Output the (X, Y) coordinate of the center of the cell containing the given text.  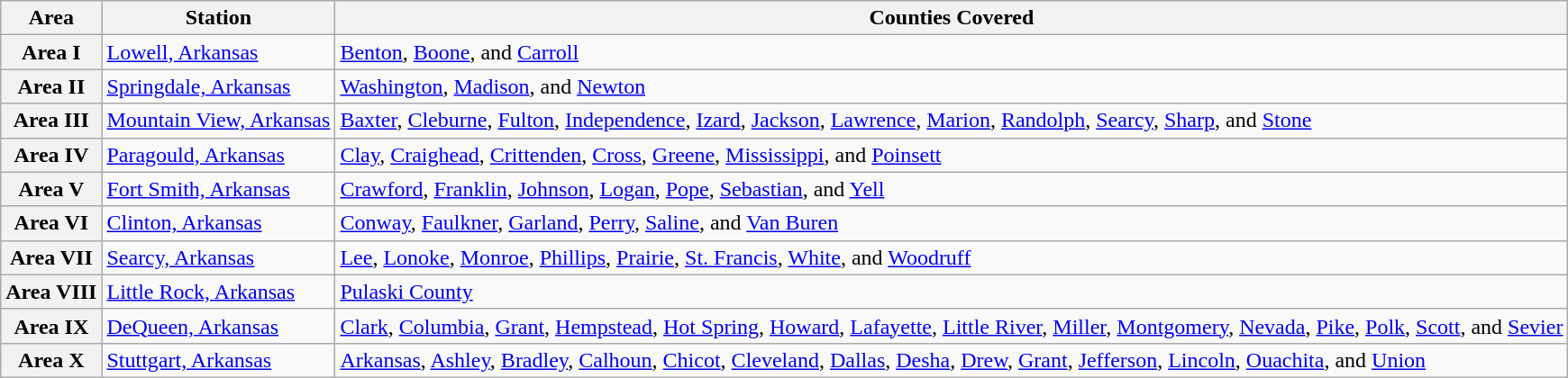
Area V (51, 189)
Counties Covered (952, 18)
Crawford, Franklin, Johnson, Logan, Pope, Sebastian, and Yell (952, 189)
Area VII (51, 257)
Fort Smith, Arkansas (218, 189)
Area X (51, 360)
Stuttgart, Arkansas (218, 360)
Area II (51, 86)
Lee, Lonoke, Monroe, Phillips, Prairie, St. Francis, White, and Woodruff (952, 257)
Area VIII (51, 292)
Arkansas, Ashley, Bradley, Calhoun, Chicot, Cleveland, Dallas, Desha, Drew, Grant, Jefferson, Lincoln, Ouachita, and Union (952, 360)
Pulaski County (952, 292)
Little Rock, Arkansas (218, 292)
Benton, Boone, and Carroll (952, 52)
Washington, Madison, and Newton (952, 86)
Mountain View, Arkansas (218, 121)
Clinton, Arkansas (218, 223)
DeQueen, Arkansas (218, 326)
Springdale, Arkansas (218, 86)
Station (218, 18)
Clark, Columbia, Grant, Hempstead, Hot Spring, Howard, Lafayette, Little River, Miller, Montgomery, Nevada, Pike, Polk, Scott, and Sevier (952, 326)
Area VI (51, 223)
Clay, Craighead, Crittenden, Cross, Greene, Mississippi, and Poinsett (952, 155)
Lowell, Arkansas (218, 52)
Area (51, 18)
Paragould, Arkansas (218, 155)
Baxter, Cleburne, Fulton, Independence, Izard, Jackson, Lawrence, Marion, Randolph, Searcy, Sharp, and Stone (952, 121)
Area III (51, 121)
Conway, Faulkner, Garland, Perry, Saline, and Van Buren (952, 223)
Area IX (51, 326)
Area I (51, 52)
Searcy, Arkansas (218, 257)
Area IV (51, 155)
